Capture the cell that displays the provided text and extract its [X, Y] central coordinate. 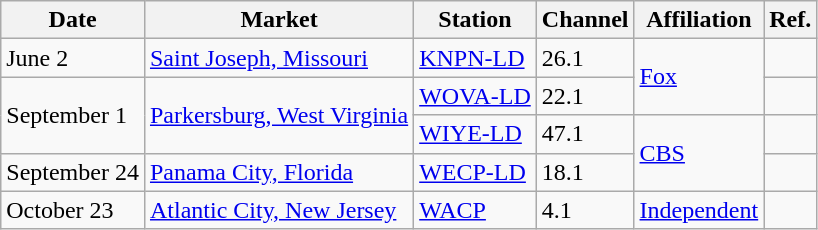
WACP [476, 210]
47.1 [585, 134]
Independent [699, 210]
Affiliation [699, 20]
18.1 [585, 172]
CBS [699, 153]
Station [476, 20]
KNPN-LD [476, 58]
October 23 [73, 210]
Saint Joseph, Missouri [278, 58]
Parkersburg, West Virginia [278, 115]
Ref. [790, 20]
26.1 [585, 58]
Atlantic City, New Jersey [278, 210]
September 1 [73, 115]
September 24 [73, 172]
Panama City, Florida [278, 172]
Channel [585, 20]
WOVA-LD [476, 96]
WECP-LD [476, 172]
4.1 [585, 210]
June 2 [73, 58]
22.1 [585, 96]
WIYE-LD [476, 134]
Date [73, 20]
Market [278, 20]
Fox [699, 77]
